Return [x, y] of the center of cell containing provided text 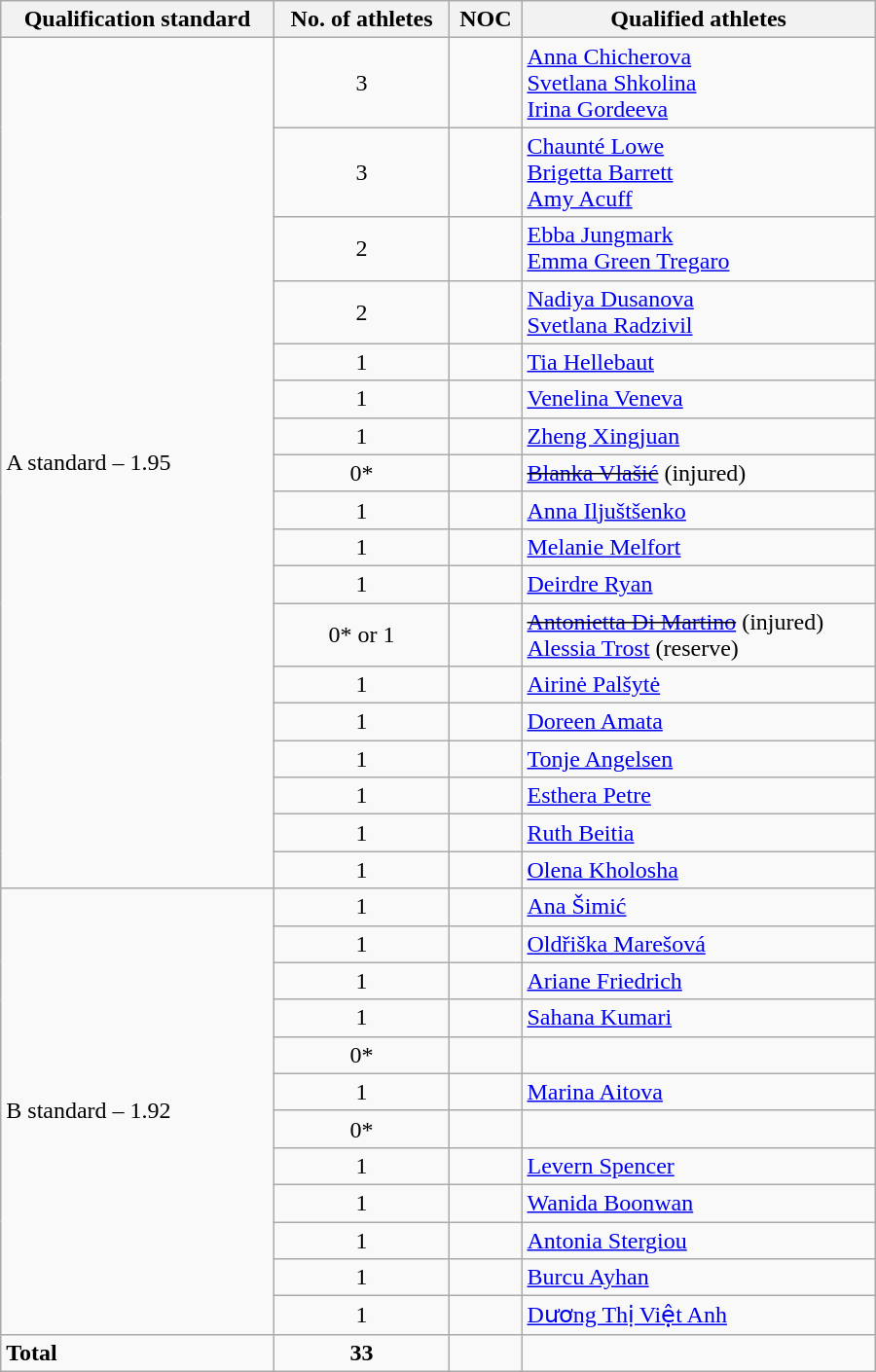
Wanida Boonwan [699, 1203]
Ana Šimić [699, 907]
33 [362, 1353]
Dương Thị Việt Anh [699, 1316]
Tonje Angelsen [699, 759]
Tia Hellebaut [699, 362]
Airinė Palšytė [699, 685]
Deirdre Ryan [699, 584]
Chaunté LoweBrigetta BarrettAmy Acuff [699, 172]
B standard – 1.92 [137, 1111]
A standard – 1.95 [137, 463]
Esthera Petre [699, 796]
Oldřiška Marešová [699, 944]
Doreen Amata [699, 722]
Anna ChicherovaSvetlana ShkolinaIrina Gordeeva [699, 83]
Antonietta Di Martino (injured)Alessia Trost (reserve) [699, 634]
Burcu Ayhan [699, 1278]
Marina Aitova [699, 1092]
Total [137, 1353]
Ariane Friedrich [699, 981]
NOC [486, 19]
Anna Iljuštšenko [699, 510]
Levern Spencer [699, 1166]
Blanka Vlašić (injured) [699, 473]
Olena Kholosha [699, 870]
Venelina Veneva [699, 399]
Ruth Beitia [699, 833]
Sahana Kumari [699, 1018]
Zheng Xingjuan [699, 436]
0* or 1 [362, 634]
Melanie Melfort [699, 547]
Nadiya DusanovaSvetlana Radzivil [699, 311]
Antonia Stergiou [699, 1241]
Ebba JungmarkEmma Green Tregaro [699, 249]
Qualification standard [137, 19]
Qualified athletes [699, 19]
No. of athletes [362, 19]
